Pinpoint the cell where the given text exists, returning its (x, y) midpoint coordinate. 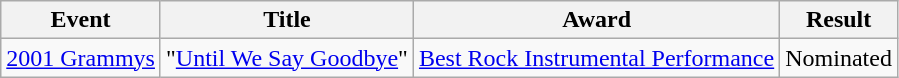
"Until We Say Goodbye" (286, 58)
Result (839, 20)
Best Rock Instrumental Performance (596, 58)
Nominated (839, 58)
Title (286, 20)
Event (81, 20)
2001 Grammys (81, 58)
Award (596, 20)
